From the cell containing the given text, extract its center point as [X, Y] coordinate. 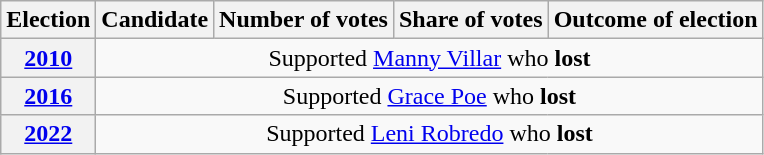
Number of votes [304, 20]
Supported Grace Poe who lost [430, 96]
2016 [48, 96]
Election [48, 20]
Share of votes [470, 20]
2010 [48, 58]
Supported Leni Robredo who lost [430, 134]
Outcome of election [656, 20]
Supported Manny Villar who lost [430, 58]
2022 [48, 134]
Candidate [155, 20]
